Output the [X, Y] coordinate of the center of the cell containing the given text.  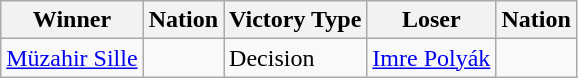
Victory Type [296, 20]
Loser [432, 20]
Winner [72, 20]
Decision [296, 58]
Imre Polyák [432, 58]
Müzahir Sille [72, 58]
